Output the (X, Y) coordinate of the center of the cell containing the given text.  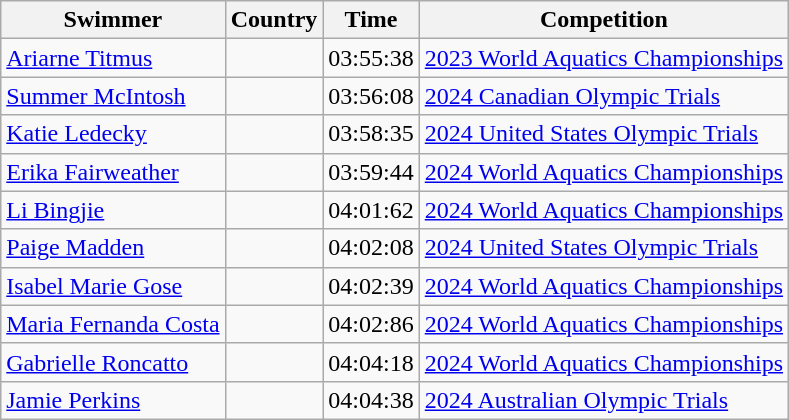
2024 Canadian Olympic Trials (604, 96)
04:04:38 (371, 400)
Gabrielle Roncatto (113, 362)
04:02:39 (371, 286)
04:01:62 (371, 210)
Isabel Marie Gose (113, 286)
03:58:35 (371, 134)
2023 World Aquatics Championships (604, 58)
Swimmer (113, 20)
Ariarne Titmus (113, 58)
Time (371, 20)
2024 Australian Olympic Trials (604, 400)
Country (274, 20)
Erika Fairweather (113, 172)
Paige Madden (113, 248)
Competition (604, 20)
03:55:38 (371, 58)
04:04:18 (371, 362)
Summer McIntosh (113, 96)
Maria Fernanda Costa (113, 324)
Jamie Perkins (113, 400)
04:02:08 (371, 248)
04:02:86 (371, 324)
03:56:08 (371, 96)
Li Bingjie (113, 210)
Katie Ledecky (113, 134)
03:59:44 (371, 172)
